Capture the cell that displays the provided text and extract its [X, Y] central coordinate. 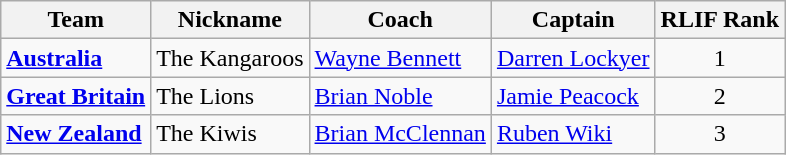
Ruben Wiki [573, 134]
RLIF Rank [720, 20]
2 [720, 96]
Captain [573, 20]
New Zealand [76, 134]
Brian Noble [400, 96]
Jamie Peacock [573, 96]
Coach [400, 20]
Brian McClennan [400, 134]
Australia [76, 58]
The Kiwis [230, 134]
3 [720, 134]
Team [76, 20]
Great Britain [76, 96]
Darren Lockyer [573, 58]
The Lions [230, 96]
Wayne Bennett [400, 58]
1 [720, 58]
Nickname [230, 20]
The Kangaroos [230, 58]
